Provide the (X, Y) coordinate of the cell's center where the given text is located.  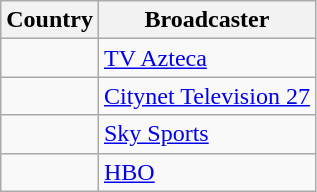
Broadcaster (206, 20)
Country (50, 20)
TV Azteca (206, 58)
Citynet Television 27 (206, 96)
Sky Sports (206, 134)
HBO (206, 172)
